For the text-containing cell, return its midpoint in (x, y) coordinate format. 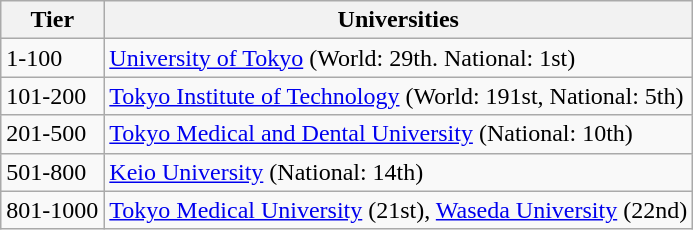
Keio University (National: 14th) (398, 172)
201-500 (52, 134)
501-800 (52, 172)
Tier (52, 20)
101-200 (52, 96)
Tokyo Medical University (21st), Waseda University (22nd) (398, 210)
1-100 (52, 58)
Universities (398, 20)
University of Tokyo (World: 29th. National: 1st) (398, 58)
Tokyo Medical and Dental University (National: 10th) (398, 134)
801-1000 (52, 210)
Tokyo Institute of Technology (World: 191st, National: 5th) (398, 96)
